For the text-containing cell, return its midpoint in [X, Y] coordinate format. 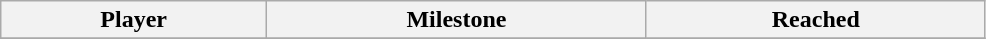
Reached [816, 20]
Milestone [457, 20]
Player [134, 20]
